Output the (x, y) coordinate of the center of the cell containing the given text.  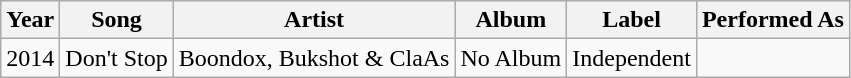
Year (30, 20)
Label (632, 20)
Album (511, 20)
Don't Stop (116, 58)
No Album (511, 58)
2014 (30, 58)
Performed As (772, 20)
Artist (314, 20)
Independent (632, 58)
Song (116, 20)
Boondox, Bukshot & ClaAs (314, 58)
